Capture the cell that displays the provided text and extract its [x, y] central coordinate. 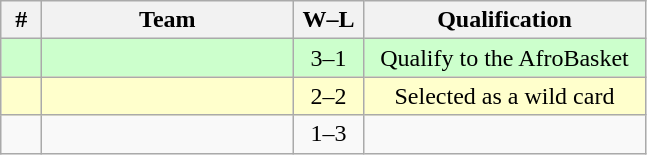
Qualify to the AfroBasket [504, 58]
Selected as a wild card [504, 96]
Qualification [504, 20]
1–3 [328, 134]
Team [168, 20]
3–1 [328, 58]
# [22, 20]
W–L [328, 20]
2–2 [328, 96]
